Identify which cell holds the provided text, then report its [x, y] central coordinate. 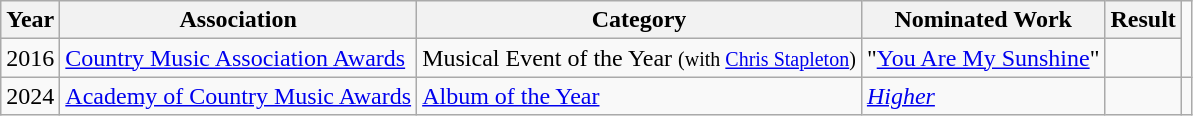
Result [1143, 20]
2016 [30, 58]
Association [238, 20]
Category [640, 20]
Country Music Association Awards [238, 58]
Higher [983, 96]
"You Are My Sunshine" [983, 58]
Musical Event of the Year (with Chris Stapleton) [640, 58]
Academy of Country Music Awards [238, 96]
2024 [30, 96]
Album of the Year [640, 96]
Nominated Work [983, 20]
Year [30, 20]
